Identify which cell holds the provided text, then report its [X, Y] central coordinate. 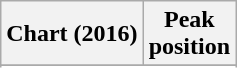
Peakposition [189, 34]
Chart (2016) [72, 34]
